Search for the cell housing the specified text and yield its [x, y] center coordinate. 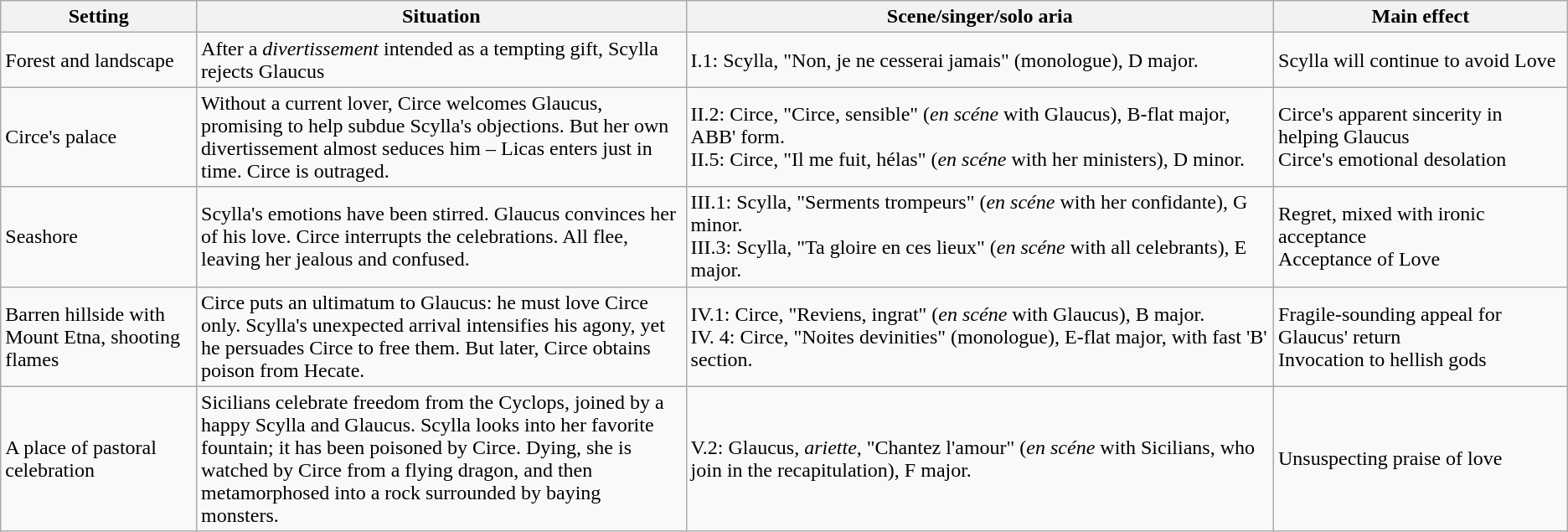
Scene/singer/solo aria [980, 17]
Regret, mixed with ironic acceptanceAcceptance of Love [1421, 236]
IV.1: Circe, "Reviens, ingrat" (en scéne with Glaucus), B major.IV. 4: Circe, "Noites devinities" (monologue), E-flat major, with fast 'B' section. [980, 337]
Scylla will continue to avoid Love [1421, 60]
Seashore [99, 236]
After a divertissement intended as a tempting gift, Scylla rejects Glaucus [442, 60]
Situation [442, 17]
Unsuspecting praise of love [1421, 459]
A place of pastoral celebration [99, 459]
Circe's palace [99, 137]
Setting [99, 17]
Barren hillside with Mount Etna, shooting flames [99, 337]
Fragile-sounding appeal for Glaucus' returnInvocation to hellish gods [1421, 337]
Main effect [1421, 17]
Circe's apparent sincerity in helping GlaucusCirce's emotional desolation [1421, 137]
Forest and landscape [99, 60]
V.2: Glaucus, ariette, "Chantez l'amour" (en scéne with Sicilians, who join in the recapitulation), F major. [980, 459]
I.1: Scylla, "Non, je ne cesserai jamais" (monologue), D major. [980, 60]
